Determine the [x, y] coordinate at the center of the cell enclosing the given text.  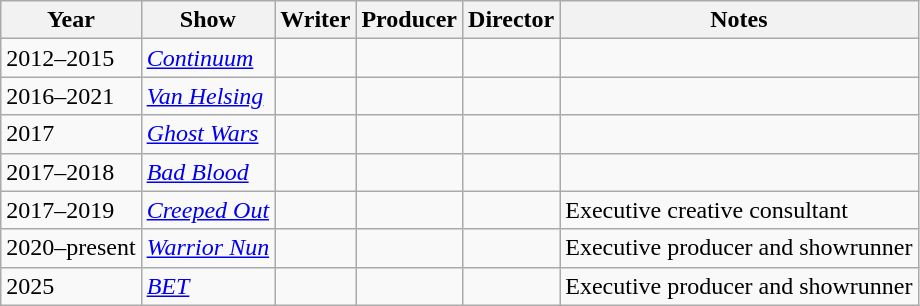
Writer [316, 20]
Warrior Nun [208, 248]
Director [512, 20]
Creeped Out [208, 210]
Producer [410, 20]
2017 [71, 134]
Notes [739, 20]
Van Helsing [208, 96]
Executive creative consultant [739, 210]
Year [71, 20]
2017–2018 [71, 172]
BET [208, 286]
Ghost Wars [208, 134]
2020–present [71, 248]
Show [208, 20]
2016–2021 [71, 96]
Continuum [208, 58]
2017–2019 [71, 210]
2025 [71, 286]
2012–2015 [71, 58]
Bad Blood [208, 172]
